Extract the (x, y) coordinate from the center of the cell holding the provided text.  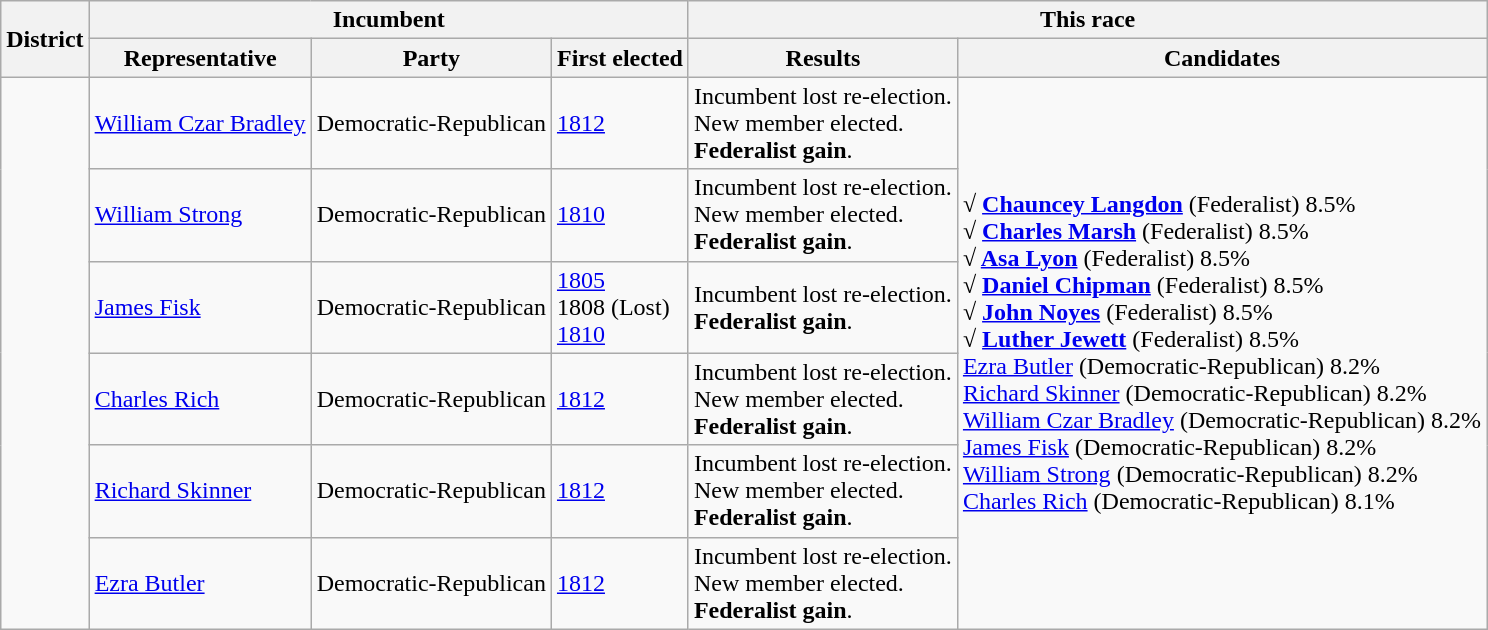
William Strong (200, 215)
18051808 (Lost)1810 (620, 307)
Incumbent lost re-election.Federalist gain. (822, 307)
District (45, 39)
James Fisk (200, 307)
First elected (620, 58)
Representative (200, 58)
William Czar Bradley (200, 123)
Party (431, 58)
Results (822, 58)
1810 (620, 215)
Richard Skinner (200, 491)
This race (1087, 20)
Ezra Butler (200, 583)
Candidates (1222, 58)
Incumbent (388, 20)
Charles Rich (200, 399)
